Return [x, y] of the center of cell containing provided text 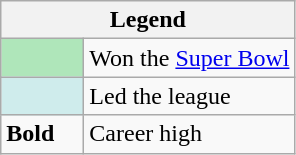
Won the Super Bowl [190, 58]
Legend [148, 20]
Career high [190, 134]
Led the league [190, 96]
Bold [42, 134]
